Detect which cell encompasses the target text, then output its (X, Y) center coordinate. 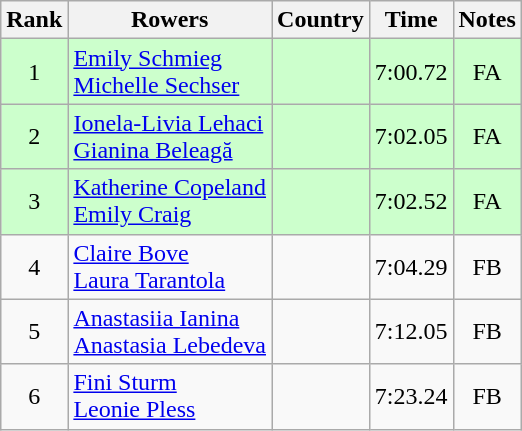
Katherine CopelandEmily Craig (170, 202)
Claire BoveLaura Tarantola (170, 266)
4 (34, 266)
Time (411, 20)
3 (34, 202)
2 (34, 136)
7:02.05 (411, 136)
Anastasiia IaninaAnastasia Lebedeva (170, 332)
5 (34, 332)
Emily SchmiegMichelle Sechser (170, 72)
6 (34, 396)
Rowers (170, 20)
7:04.29 (411, 266)
1 (34, 72)
7:23.24 (411, 396)
Ionela-Livia LehaciGianina Beleagă (170, 136)
Country (321, 20)
Fini SturmLeonie Pless (170, 396)
Rank (34, 20)
7:12.05 (411, 332)
7:00.72 (411, 72)
Notes (487, 20)
7:02.52 (411, 202)
